Find where the given text appears and provide that cell's center as (X, Y) coordinate. 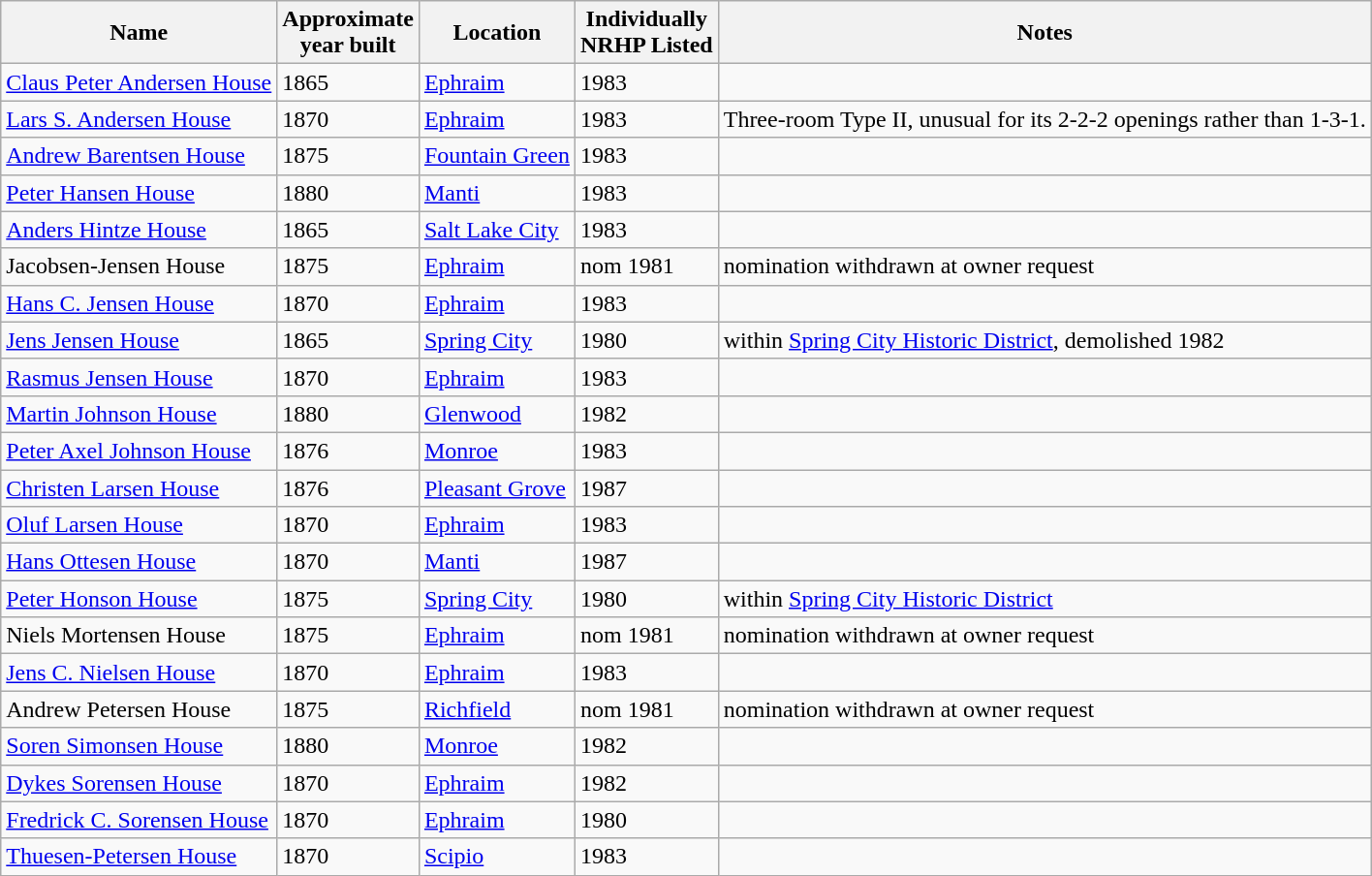
Rasmus Jensen House (140, 377)
Peter Axel Johnson House (140, 451)
Thuesen-Petersen House (140, 857)
within Spring City Historic District (1045, 599)
Hans Ottesen House (140, 562)
Scipio (496, 857)
Glenwood (496, 414)
Peter Honson House (140, 599)
within Spring City Historic District, demolished 1982 (1045, 340)
Fredrick C. Sorensen House (140, 820)
IndividuallyNRHP Listed (646, 33)
Oluf Larsen House (140, 525)
Location (496, 33)
Three-room Type II, unusual for its 2-2-2 openings rather than 1-3-1. (1045, 119)
Fountain Green (496, 156)
Martin Johnson House (140, 414)
Lars S. Andersen House (140, 119)
Salt Lake City (496, 230)
Jens C. Nielsen House (140, 673)
Peter Hansen House (140, 193)
Dykes Sorensen House (140, 783)
Niels Mortensen House (140, 636)
Claus Peter Andersen House (140, 82)
Notes (1045, 33)
Andrew Barentsen House (140, 156)
Jacobsen-Jensen House (140, 266)
Name (140, 33)
Approximateyear built (349, 33)
Jens Jensen House (140, 340)
Pleasant Grove (496, 487)
Anders Hintze House (140, 230)
Soren Simonsen House (140, 746)
Richfield (496, 709)
Hans C. Jensen House (140, 303)
Christen Larsen House (140, 487)
Andrew Petersen House (140, 709)
